Pinpoint the cell where the given text exists, returning its [x, y] midpoint coordinate. 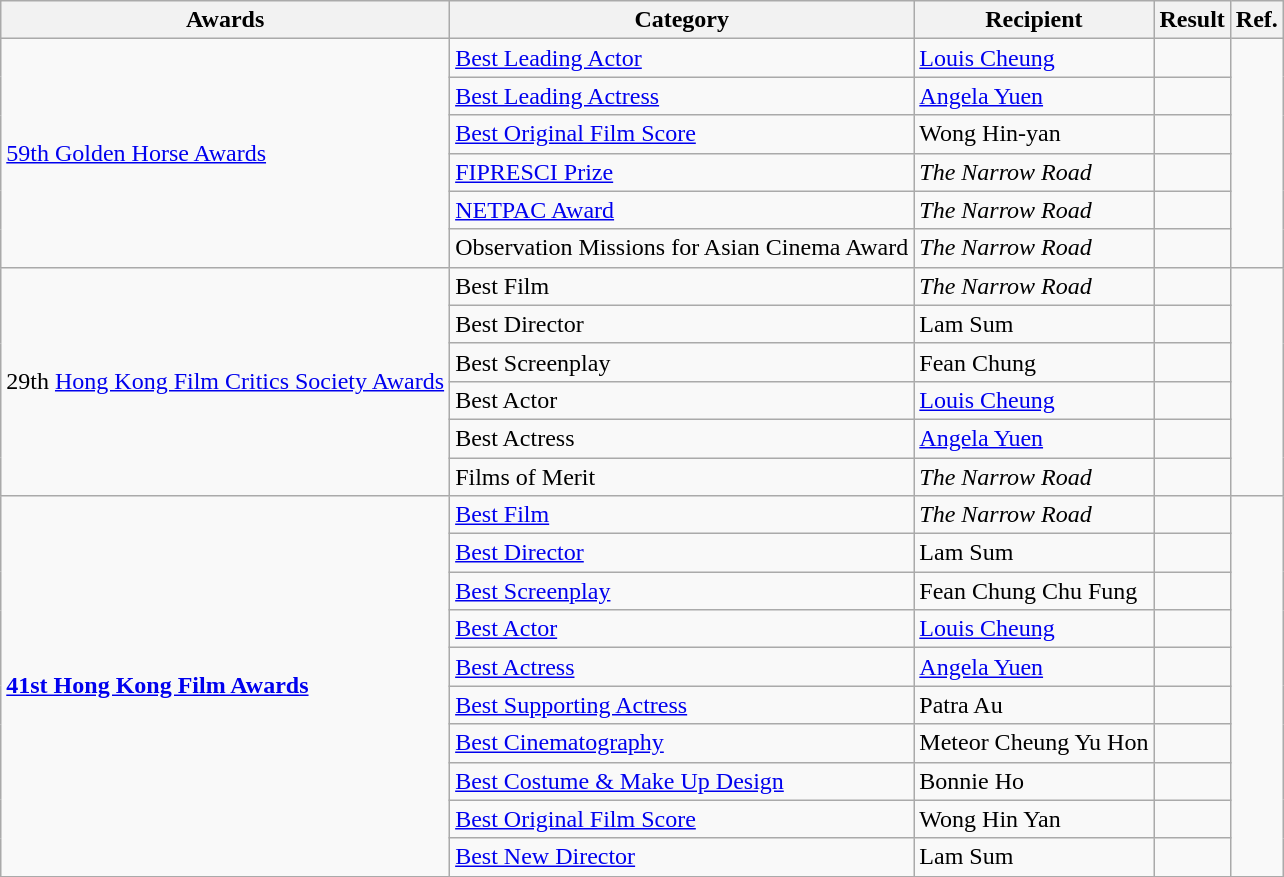
Best Leading Actor [682, 58]
Ref. [1256, 20]
Fean Chung [1034, 362]
Films of Merit [682, 477]
41st Hong Kong Film Awards [226, 686]
59th Golden Horse Awards [226, 153]
FIPRESCI Prize [682, 172]
Patra Au [1034, 705]
Best Cinematography [682, 743]
Best Leading Actress [682, 96]
Bonnie Ho [1034, 781]
Wong Hin-yan [1034, 134]
Best New Director [682, 857]
29th Hong Kong Film Critics Society Awards [226, 381]
Best Costume & Make Up Design [682, 781]
Observation Missions for Asian Cinema Award [682, 248]
Best Supporting Actress [682, 705]
Category [682, 20]
Wong Hin Yan [1034, 819]
Meteor Cheung Yu Hon [1034, 743]
Result [1192, 20]
NETPAC Award [682, 210]
Fean Chung Chu Fung [1034, 591]
Recipient [1034, 20]
Awards [226, 20]
